Pinpoint the cell where the given text exists, returning its (X, Y) midpoint coordinate. 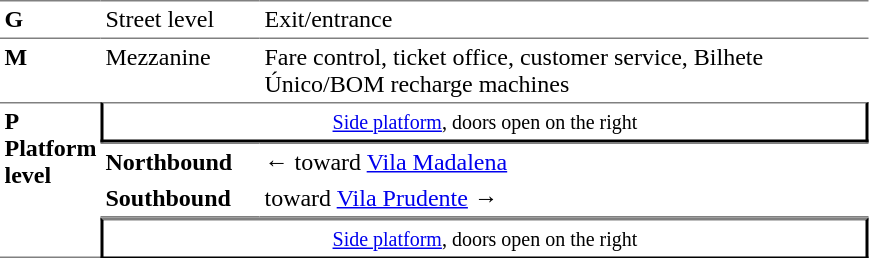
Southbound (180, 199)
M (50, 70)
PPlatform level (50, 180)
G (50, 19)
Street level (180, 19)
Mezzanine (180, 70)
Northbound (180, 161)
← toward Vila Madalena (564, 161)
Exit/entrance (564, 19)
toward Vila Prudente → (564, 199)
Fare control, ticket office, customer service, Bilhete Único/BOM recharge machines (564, 70)
